Provide the (X, Y) coordinate of the cell's center where the given text is located.  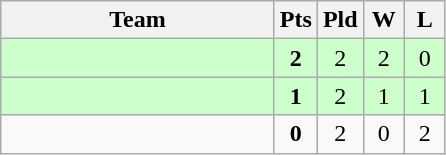
Pld (340, 20)
W (384, 20)
L (424, 20)
Pts (296, 20)
Team (138, 20)
